Pinpoint the cell where the given text exists, returning its (X, Y) midpoint coordinate. 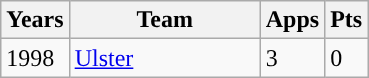
1998 (35, 58)
Years (35, 20)
Team (164, 20)
0 (346, 58)
Ulster (164, 58)
Apps (292, 20)
3 (292, 58)
Pts (346, 20)
